From the cell containing the given text, extract its center point as (x, y) coordinate. 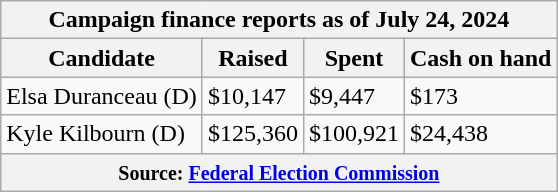
Source: Federal Election Commission (279, 172)
$9,447 (354, 96)
$173 (481, 96)
Kyle Kilbourn (D) (102, 134)
Raised (252, 58)
Spent (354, 58)
$24,438 (481, 134)
$100,921 (354, 134)
Cash on hand (481, 58)
Candidate (102, 58)
$10,147 (252, 96)
$125,360 (252, 134)
Campaign finance reports as of July 24, 2024 (279, 20)
Elsa Duranceau (D) (102, 96)
